Scan for the cell matching the given text and deliver its (x, y) coordinate at center. 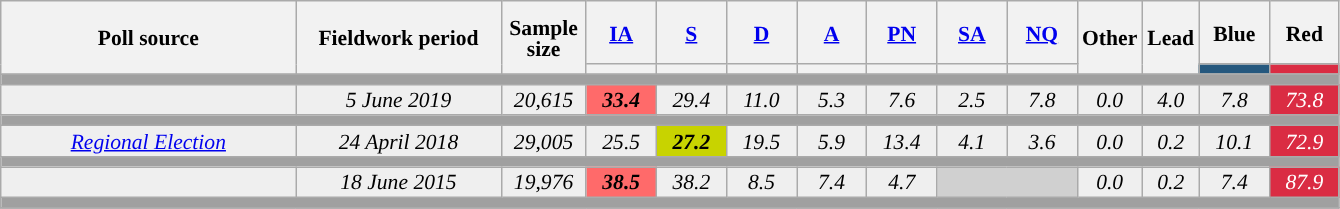
29,005 (544, 142)
7.6 (902, 100)
73.8 (1304, 100)
72.9 (1304, 142)
11.0 (761, 100)
Regional Election (148, 142)
38.5 (621, 182)
29.4 (691, 100)
19.5 (761, 142)
18 June 2015 (398, 182)
33.4 (621, 100)
SA (972, 32)
38.2 (691, 182)
5 June 2019 (398, 100)
IA (621, 32)
Lead (1170, 38)
4.1 (972, 142)
20,615 (544, 100)
87.9 (1304, 182)
D (761, 32)
5.9 (831, 142)
Poll source (148, 38)
NQ (1042, 32)
Sample size (544, 38)
13.4 (902, 142)
5.3 (831, 100)
10.1 (1234, 142)
Other (1110, 38)
8.5 (761, 182)
25.5 (621, 142)
Red (1304, 32)
Blue (1234, 32)
19,976 (544, 182)
3.6 (1042, 142)
PN (902, 32)
27.2 (691, 142)
A (831, 32)
4.7 (902, 182)
2.5 (972, 100)
Fieldwork period (398, 38)
S (691, 32)
4.0 (1170, 100)
24 April 2018 (398, 142)
